Search for the cell housing the specified text and yield its [x, y] center coordinate. 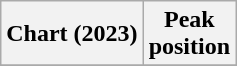
Chart (2023) [72, 34]
Peakposition [189, 34]
